Determine the (X, Y) coordinate at the center of the cell enclosing the given text.  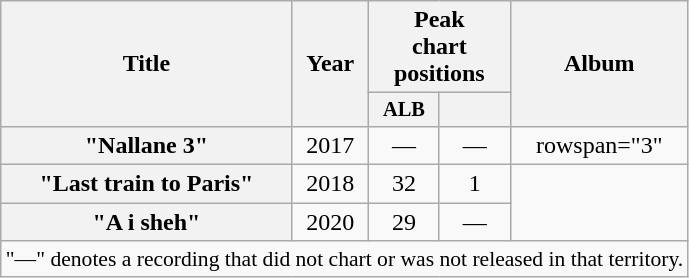
2020 (330, 222)
"A i sheh" (146, 222)
ALB (404, 110)
2017 (330, 145)
Year (330, 64)
"Last train to Paris" (146, 184)
1 (474, 184)
2018 (330, 184)
Album (599, 64)
"—" denotes a recording that did not chart or was not released in that territory. (345, 259)
32 (404, 184)
29 (404, 222)
"Nallane 3" (146, 145)
rowspan="3" (599, 145)
Title (146, 64)
Peakchart positions (440, 47)
